Return [X, Y] of the center of cell containing provided text 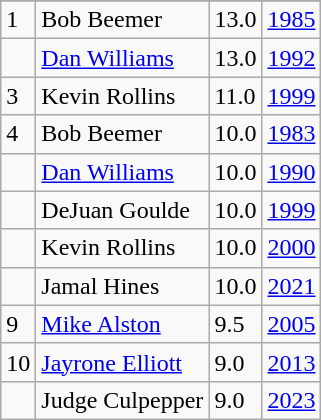
3 [18, 96]
1985 [292, 20]
2023 [292, 400]
Jamal Hines [122, 286]
2013 [292, 362]
Judge Culpepper [122, 400]
Jayrone Elliott [122, 362]
2021 [292, 286]
1992 [292, 58]
2005 [292, 324]
11.0 [236, 96]
DeJuan Goulde [122, 210]
Mike Alston [122, 324]
4 [18, 134]
10 [18, 362]
1 [18, 20]
9 [18, 324]
9.5 [236, 324]
1983 [292, 134]
1990 [292, 172]
2000 [292, 248]
